Return the [X, Y] coordinate for the center point of the cell that contains the specified text.  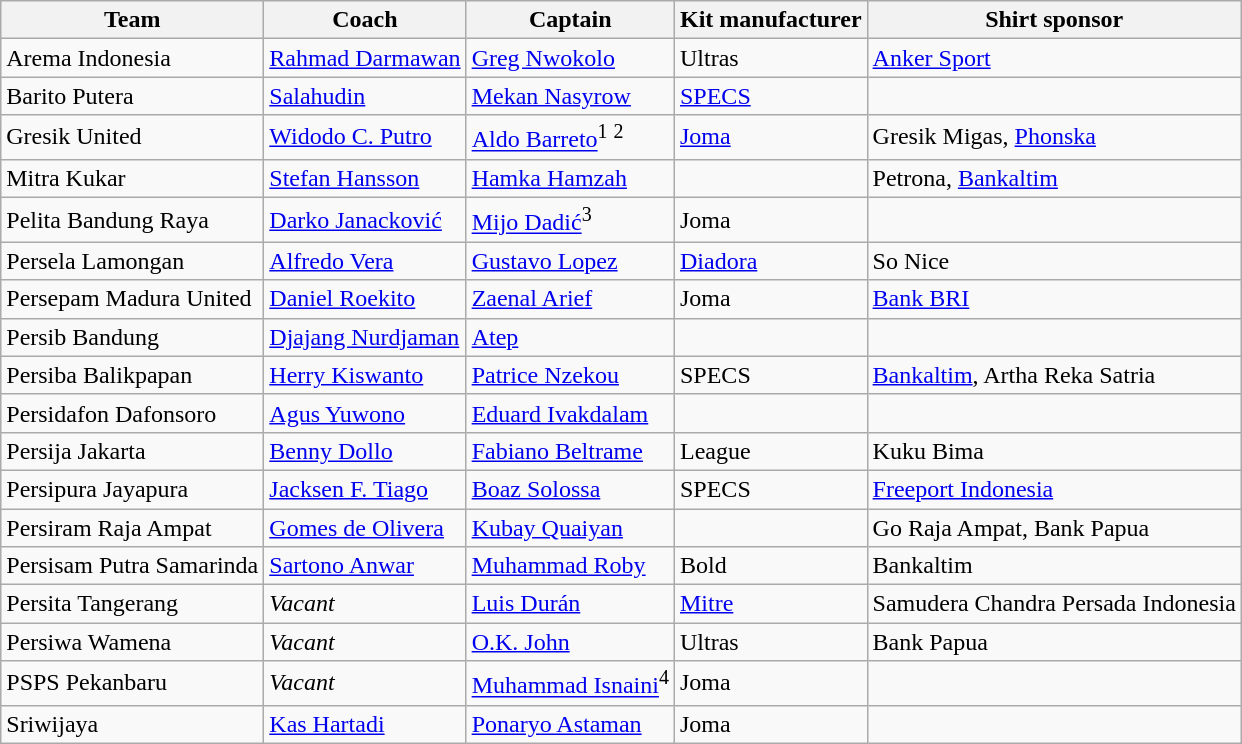
Atep [570, 337]
Persita Tangerang [132, 604]
Darko Janacković [365, 220]
Zaenal Arief [570, 299]
Muhammad Roby [570, 566]
Kas Hartadi [365, 724]
Persiba Balikpapan [132, 375]
Gresik Migas, Phonska [1054, 138]
Widodo C. Putro [365, 138]
Bankaltim [1054, 566]
Kuku Bima [1054, 451]
Hamka Hamzah [570, 178]
Sartono Anwar [365, 566]
Patrice Nzekou [570, 375]
Persija Jakarta [132, 451]
Eduard Ivakdalam [570, 413]
Go Raja Ampat, Bank Papua [1054, 528]
Ponaryo Astaman [570, 724]
Greg Nwokolo [570, 58]
Mitra Kukar [132, 178]
Agus Yuwono [365, 413]
Bankaltim, Artha Reka Satria [1054, 375]
Djajang Nurdjaman [365, 337]
Anker Sport [1054, 58]
Rahmad Darmawan [365, 58]
Persepam Madura United [132, 299]
Petrona, Bankaltim [1054, 178]
Captain [570, 20]
Boaz Solossa [570, 489]
Sriwijaya [132, 724]
Daniel Roekito [365, 299]
Arema Indonesia [132, 58]
Aldo Barreto1 2 [570, 138]
Barito Putera [132, 96]
Persib Bandung [132, 337]
Persisam Putra Samarinda [132, 566]
Benny Dollo [365, 451]
Persidafon Dafonsoro [132, 413]
Kit manufacturer [770, 20]
Alfredo Vera [365, 261]
Persiram Raja Ampat [132, 528]
Kubay Quaiyan [570, 528]
Shirt sponsor [1054, 20]
Herry Kiswanto [365, 375]
Coach [365, 20]
Gomes de Olivera [365, 528]
Pelita Bandung Raya [132, 220]
Fabiano Beltrame [570, 451]
Diadora [770, 261]
Salahudin [365, 96]
Gustavo Lopez [570, 261]
Team [132, 20]
Gresik United [132, 138]
Luis Durán [570, 604]
Samudera Chandra Persada Indonesia [1054, 604]
Mitre [770, 604]
So Nice [1054, 261]
Bank BRI [1054, 299]
Bank Papua [1054, 642]
Mijo Dadić3 [570, 220]
Mekan Nasyrow [570, 96]
Stefan Hansson [365, 178]
Persela Lamongan [132, 261]
PSPS Pekanbaru [132, 684]
Freeport Indonesia [1054, 489]
Persipura Jayapura [132, 489]
Persiwa Wamena [132, 642]
O.K. John [570, 642]
Jacksen F. Tiago [365, 489]
Bold [770, 566]
Muhammad Isnaini4 [570, 684]
League [770, 451]
